Scan for the cell matching the given text and deliver its [x, y] coordinate at center. 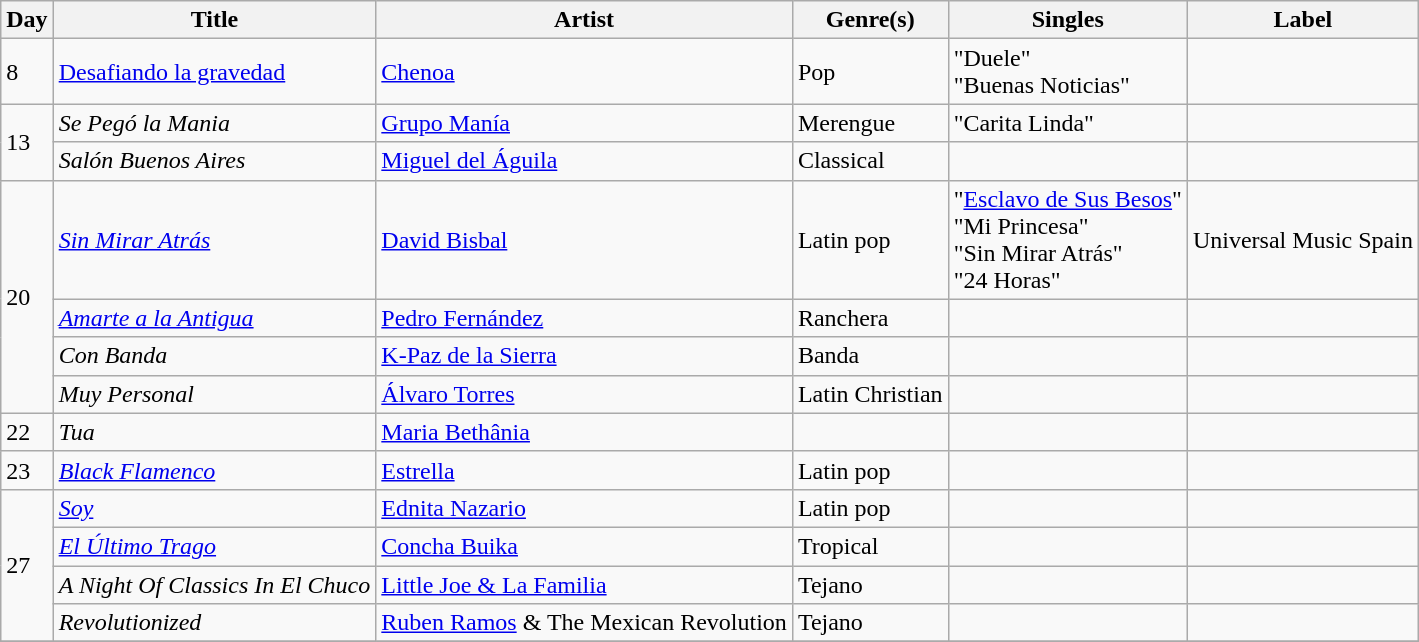
Genre(s) [870, 20]
Ruben Ramos & The Mexican Revolution [584, 623]
El Último Trago [214, 546]
Pop [870, 72]
Con Banda [214, 356]
Latin Christian [870, 394]
23 [27, 470]
Maria Bethânia [584, 432]
"Carita Linda" [1068, 123]
Chenoa [584, 72]
Revolutionized [214, 623]
Tropical [870, 546]
Salón Buenos Aires [214, 161]
Artist [584, 20]
Desafiando la gravedad [214, 72]
Pedro Fernández [584, 318]
Álvaro Torres [584, 394]
Classical [870, 161]
Grupo Manía [584, 123]
Black Flamenco [214, 470]
13 [27, 142]
8 [27, 72]
Title [214, 20]
27 [27, 565]
Singles [1068, 20]
Tua [214, 432]
Ednita Nazario [584, 508]
Amarte a la Antigua [214, 318]
Little Joe & La Familia [584, 585]
David Bisbal [584, 240]
Muy Personal [214, 394]
Concha Buika [584, 546]
"Esclavo de Sus Besos""Mi Princesa""Sin Mirar Atrás""24 Horas" [1068, 240]
Miguel del Águila [584, 161]
"Duele""Buenas Noticias" [1068, 72]
Ranchera [870, 318]
Label [1302, 20]
20 [27, 296]
K-Paz de la Sierra [584, 356]
Estrella [584, 470]
Soy [214, 508]
Merengue [870, 123]
Sin Mirar Atrás [214, 240]
22 [27, 432]
Day [27, 20]
Banda [870, 356]
A Night Of Classics In El Chuco [214, 585]
Se Pegó la Mania [214, 123]
Universal Music Spain [1302, 240]
